Scan for the cell matching the given text and deliver its [x, y] coordinate at center. 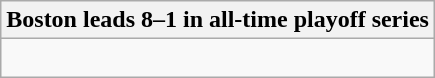
Boston leads 8–1 in all-time playoff series [218, 20]
